From the cell containing the given text, extract its center point as [X, Y] coordinate. 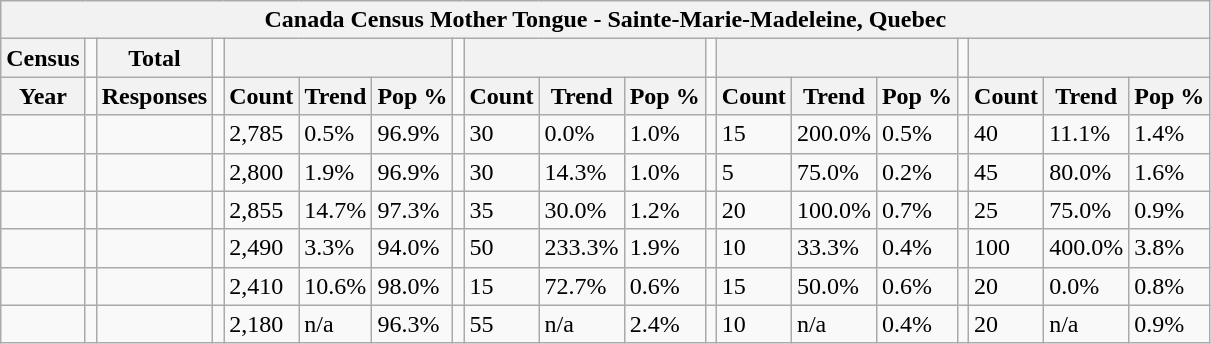
1.2% [664, 210]
1.6% [1170, 172]
2,490 [262, 248]
100.0% [834, 210]
2,785 [262, 134]
98.0% [412, 286]
1.4% [1170, 134]
96.3% [412, 324]
Total [154, 58]
5 [754, 172]
50.0% [834, 286]
2.4% [664, 324]
45 [1006, 172]
Year [43, 96]
11.1% [1086, 134]
72.7% [582, 286]
Responses [154, 96]
97.3% [412, 210]
10.6% [336, 286]
2,410 [262, 286]
94.0% [412, 248]
55 [502, 324]
35 [502, 210]
3.8% [1170, 248]
0.7% [916, 210]
14.3% [582, 172]
0.2% [916, 172]
200.0% [834, 134]
30.0% [582, 210]
2,800 [262, 172]
14.7% [336, 210]
400.0% [1086, 248]
25 [1006, 210]
2,855 [262, 210]
100 [1006, 248]
Canada Census Mother Tongue - Sainte-Marie-Madeleine, Quebec [606, 20]
0.8% [1170, 286]
40 [1006, 134]
33.3% [834, 248]
3.3% [336, 248]
233.3% [582, 248]
80.0% [1086, 172]
Census [43, 58]
50 [502, 248]
2,180 [262, 324]
